Determine the (X, Y) coordinate at the center of the cell enclosing the given text.  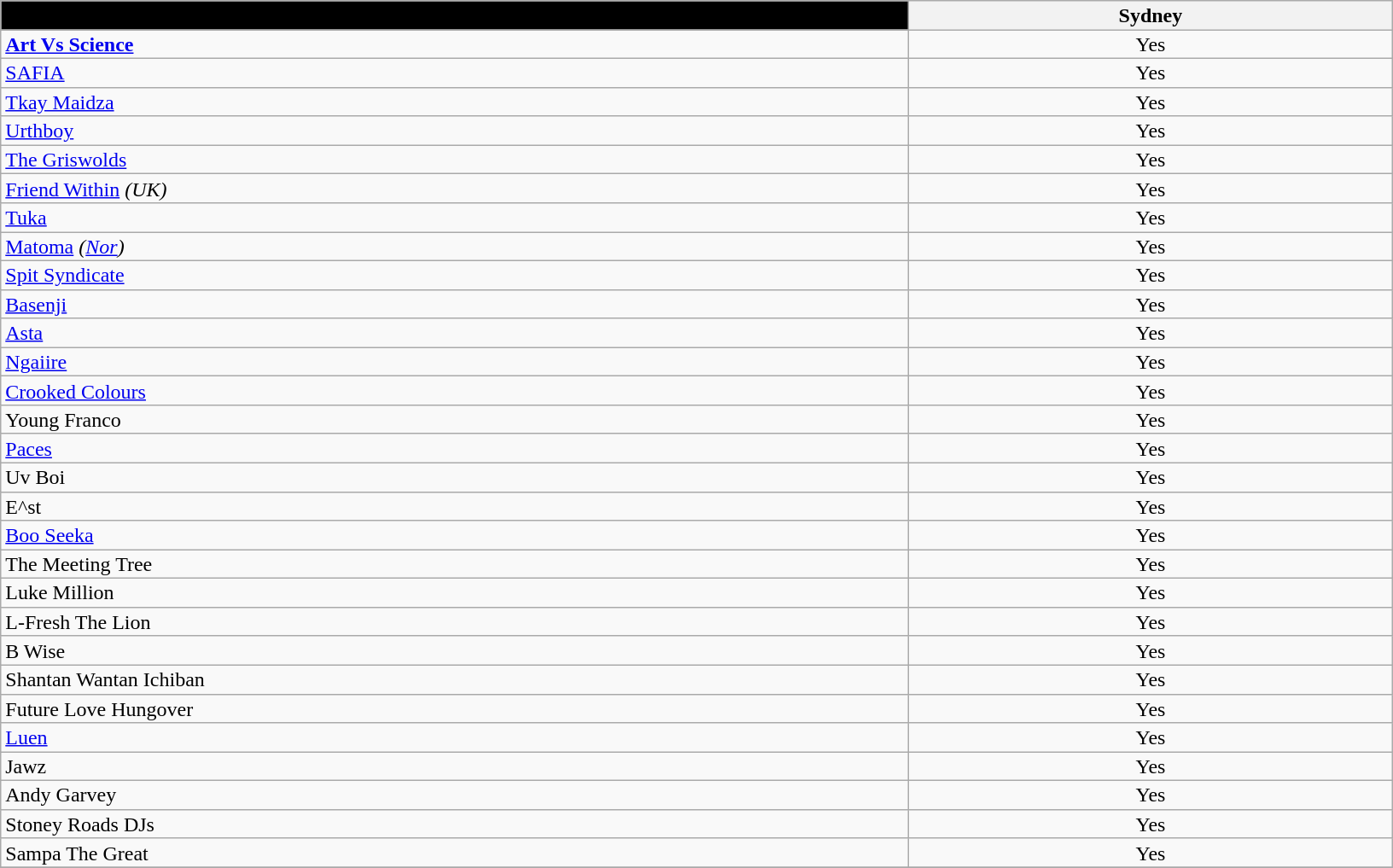
Boo Seeka (455, 535)
Jawz (455, 766)
Paces (455, 448)
Tuka (455, 218)
Future Love Hungover (455, 708)
E^st (455, 506)
Matoma (Nor) (455, 247)
Friend Within (UK) (455, 189)
Urthboy (455, 131)
The Meeting Tree (455, 564)
Crooked Colours (455, 391)
Sampa The Great (455, 853)
Luen (455, 737)
Andy Garvey (455, 795)
The Griswolds (455, 160)
L-Fresh The Lion (455, 621)
Ngaiire (455, 362)
Young Franco (455, 420)
Spit Syndicate (455, 275)
B Wise (455, 650)
Asta (455, 333)
Sydney (1151, 15)
Art Vs Science (455, 44)
Uv Boi (455, 477)
Basenji (455, 304)
SAFIA (455, 73)
Stoney Roads DJs (455, 824)
Luke Million (455, 593)
Shantan Wantan Ichiban (455, 679)
Tkay Maidza (455, 102)
